Detect which cell encompasses the target text, then output its [x, y] center coordinate. 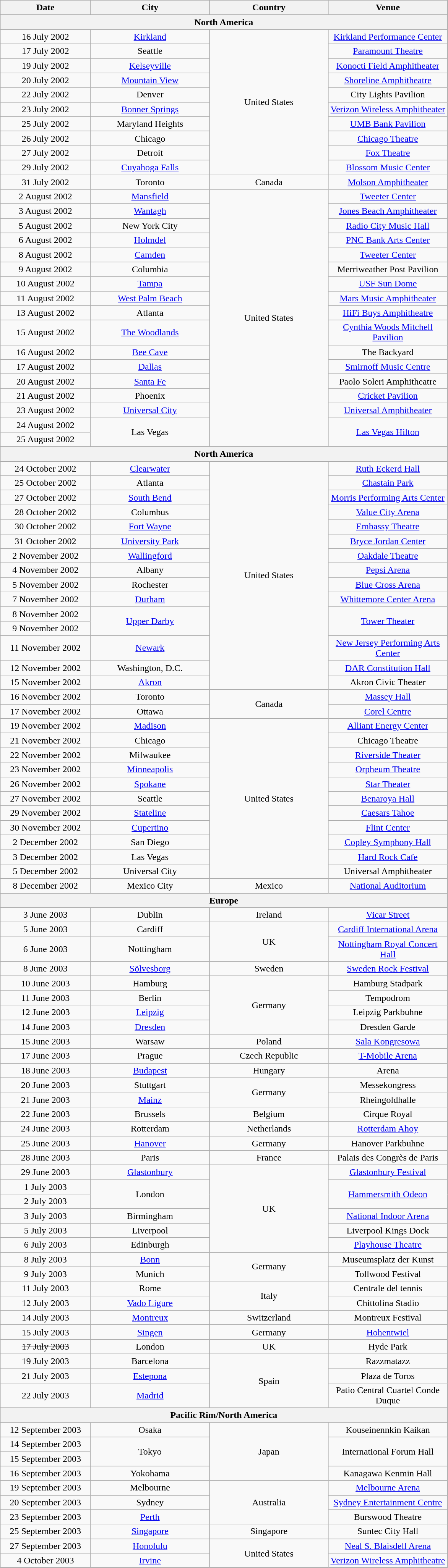
The Woodlands [150, 332]
Ireland [269, 915]
Stuttgart [150, 1085]
Holmdel [150, 240]
National Auditorium [388, 886]
9 November 2002 [45, 628]
Centrale del tennis [388, 1288]
Caesars Tahoe [388, 813]
Phoenix [150, 396]
New York City [150, 226]
22 November 2002 [45, 755]
31 October 2002 [45, 541]
Switzerland [269, 1317]
20 July 2002 [45, 80]
16 September 2003 [45, 1473]
8 June 2003 [45, 969]
Denver [150, 95]
30 October 2002 [45, 527]
14 September 2003 [45, 1444]
Rotterdam [150, 1128]
17 November 2002 [45, 711]
31 July 2002 [45, 182]
3 August 2002 [45, 211]
Plaza de Toros [388, 1376]
Konocti Field Amphitheater [388, 66]
Vicar Street [388, 915]
20 September 2003 [45, 1502]
Camden [150, 255]
Tower Theater [388, 621]
7 November 2002 [45, 599]
Rheingoldhalle [388, 1099]
12 November 2002 [45, 668]
Mexico [269, 886]
PNC Bank Arts Center [388, 240]
USF Sun Dome [388, 284]
10 August 2002 [45, 284]
Alliant Energy Center [388, 726]
Czech Republic [269, 1056]
Barcelona [150, 1361]
Sölvesborg [150, 969]
T-Mobile Arena [388, 1056]
Arena [388, 1070]
5 December 2002 [45, 871]
Stateline [150, 813]
Minneapolis [150, 769]
Detroit [150, 153]
Cupertino [150, 828]
Paramount Theatre [388, 51]
Dresden Garde [388, 1027]
Star Theater [388, 784]
Morris Performing Arts Center [388, 498]
Hanover Parkbuhne [388, 1143]
Mainz [150, 1099]
Tokyo [150, 1452]
29 July 2002 [45, 167]
17 June 2003 [45, 1056]
Japan [269, 1452]
22 July 2003 [45, 1395]
21 June 2003 [45, 1099]
6 July 2003 [45, 1245]
Cirque Royal [388, 1114]
Australia [269, 1502]
Poland [269, 1041]
11 June 2003 [45, 998]
Merriweather Post Pavilion [388, 269]
8 July 2003 [45, 1259]
Venue [388, 8]
3 July 2003 [45, 1216]
Akron Civic Theater [388, 682]
14 June 2003 [45, 1027]
28 June 2003 [45, 1158]
Liverpool Kings Dock [388, 1230]
17 July 2003 [45, 1347]
Value City Arena [388, 512]
25 August 2002 [45, 440]
Irvine [150, 1560]
28 October 2002 [45, 512]
9 July 2003 [45, 1274]
Liverpool [150, 1230]
Mountain View [150, 80]
DAR Constitution Hall [388, 668]
Spokane [150, 784]
2 August 2002 [45, 197]
Paris [150, 1158]
HiFi Buys Amphitheatre [388, 313]
Massey Hall [388, 697]
21 August 2002 [45, 396]
19 November 2002 [45, 726]
Whittemore Center Arena [388, 599]
Columbus [150, 512]
Cricket Pavilion [388, 396]
22 June 2003 [45, 1114]
Verizon Wireless Amphitheatre [388, 1560]
30 November 2002 [45, 828]
3 December 2002 [45, 857]
Country [269, 8]
Perth [150, 1517]
23 July 2002 [45, 109]
27 November 2002 [45, 799]
23 September 2003 [45, 1517]
Tampa [150, 284]
2 December 2002 [45, 842]
Rochester [150, 585]
Kanagawa Kenmin Hall [388, 1473]
Chittolina Stadio [388, 1303]
Verizon Wireless Amphitheater [388, 109]
Sydney [150, 1502]
New Jersey Performing Arts Center [388, 648]
24 August 2002 [45, 425]
4 November 2002 [45, 570]
20 June 2003 [45, 1085]
Montreux [150, 1317]
Kirkland [150, 37]
Estepona [150, 1376]
Hard Rock Cafe [388, 857]
24 June 2003 [45, 1128]
Clearwater [150, 469]
25 September 2003 [45, 1531]
Netherlands [269, 1128]
Mars Music Amphitheater [388, 298]
Montreux Festival [388, 1317]
Munich [150, 1274]
Razzmatazz [388, 1361]
Copley Symphony Hall [388, 842]
Hamburg [150, 983]
11 August 2002 [45, 298]
Tempodrom [388, 998]
Durham [150, 599]
Las Vegas Hilton [388, 432]
Suntec City Hall [388, 1531]
Maryland Heights [150, 124]
Cynthia Woods Mitchell Pavilion [388, 332]
Leipzig Parkbuhne [388, 1012]
Hamburg Stadpark [388, 983]
22 July 2002 [45, 95]
Sweden [269, 969]
19 July 2003 [45, 1361]
Berlin [150, 998]
Wallingford [150, 556]
Paolo Soleri Amphitheatre [388, 381]
Ottawa [150, 711]
Rotterdam Ahoy [388, 1128]
Bryce Jordan Center [388, 541]
City [150, 8]
Messekongress [388, 1085]
1 July 2003 [45, 1187]
Glastonbury [150, 1172]
3 June 2003 [45, 915]
Hyde Park [388, 1347]
29 June 2003 [45, 1172]
2 July 2003 [45, 1201]
Dallas [150, 367]
24 October 2002 [45, 469]
Columbia [150, 269]
Newark [150, 648]
Riverside Theater [388, 755]
Santa Fe [150, 381]
Kouseinennkin Kaikan [388, 1430]
Hungary [269, 1070]
Albany [150, 570]
5 June 2003 [45, 929]
21 November 2002 [45, 740]
26 July 2002 [45, 138]
Pepsi Arena [388, 570]
Radio City Music Hall [388, 226]
Hanover [150, 1143]
Europe [224, 900]
Date [45, 8]
Blossom Music Center [388, 167]
City Lights Pavilion [388, 95]
Italy [269, 1296]
Washington, D.C. [150, 668]
Burswood Theatre [388, 1517]
Cuyahoga Falls [150, 167]
4 October 2003 [45, 1560]
Tollwood Festival [388, 1274]
12 June 2003 [45, 1012]
Patio Central Cuartel Conde Duque [388, 1395]
Edinburgh [150, 1245]
Nottingham Royal Concert Hall [388, 949]
France [269, 1158]
5 November 2002 [45, 585]
25 July 2002 [45, 124]
Honolulu [150, 1546]
Melbourne Arena [388, 1488]
Warsaw [150, 1041]
11 November 2002 [45, 648]
29 November 2002 [45, 813]
Madrid [150, 1395]
25 June 2003 [45, 1143]
8 August 2002 [45, 255]
6 August 2002 [45, 240]
Neal S. Blaisdell Arena [388, 1546]
11 July 2003 [45, 1288]
Dresden [150, 1027]
Orpheum Theatre [388, 769]
South Bend [150, 498]
9 August 2002 [45, 269]
5 July 2003 [45, 1230]
12 September 2003 [45, 1430]
13 August 2002 [45, 313]
15 July 2003 [45, 1332]
27 September 2003 [45, 1546]
Akron [150, 682]
Yokohama [150, 1473]
The Backyard [388, 352]
5 August 2002 [45, 226]
15 November 2002 [45, 682]
Blue Cross Arena [388, 585]
West Palm Beach [150, 298]
15 August 2002 [45, 332]
Oakdale Theatre [388, 556]
Chastain Park [388, 483]
Smirnoff Music Centre [388, 367]
Budapest [150, 1070]
12 July 2003 [45, 1303]
20 August 2002 [45, 381]
18 June 2003 [45, 1070]
Embassy Theatre [388, 527]
Jones Beach Amphitheater [388, 211]
Playhouse Theatre [388, 1245]
19 July 2002 [45, 66]
Rome [150, 1288]
Osaka [150, 1430]
Kirkland Performance Center [388, 37]
Cardiff International Arena [388, 929]
16 November 2002 [45, 697]
Fort Wayne [150, 527]
Museumsplatz der Kunst [388, 1259]
Bee Cave [150, 352]
Leipzig [150, 1012]
International Forum Hall [388, 1452]
27 October 2002 [45, 498]
Benaroya Hall [388, 799]
Upper Darby [150, 621]
Pacific Rim/North America [224, 1415]
Ruth Eckerd Hall [388, 469]
Flint Center [388, 828]
Spain [269, 1381]
Bonner Springs [150, 109]
Melbourne [150, 1488]
6 June 2003 [45, 949]
University Park [150, 541]
Milwaukee [150, 755]
16 August 2002 [45, 352]
Singen [150, 1332]
17 August 2002 [45, 367]
27 July 2002 [45, 153]
Fox Theatre [388, 153]
2 November 2002 [45, 556]
Molson Amphitheater [388, 182]
8 December 2002 [45, 886]
Nottingham [150, 949]
19 September 2003 [45, 1488]
15 June 2003 [45, 1041]
Sala Kongresowa [388, 1041]
Madison [150, 726]
Dublin [150, 915]
14 July 2003 [45, 1317]
Kelseyville [150, 66]
Hohentwiel [388, 1332]
15 September 2003 [45, 1459]
23 August 2002 [45, 410]
25 October 2002 [45, 483]
Bonn [150, 1259]
Wantagh [150, 211]
17 July 2002 [45, 51]
San Diego [150, 842]
Sweden Rock Festival [388, 969]
Sydney Entertainment Centre [388, 1502]
Mexico City [150, 886]
26 November 2002 [45, 784]
16 July 2002 [45, 37]
UMB Bank Pavilion [388, 124]
Brussels [150, 1114]
Vado Ligure [150, 1303]
10 June 2003 [45, 983]
Prague [150, 1056]
Corel Centre [388, 711]
Palais des Congrès de Paris [388, 1158]
21 July 2003 [45, 1376]
Birmingham [150, 1216]
National Indoor Arena [388, 1216]
Hammersmith Odeon [388, 1194]
8 November 2002 [45, 614]
23 November 2002 [45, 769]
Cardiff [150, 929]
Shoreline Amphitheatre [388, 80]
Belgium [269, 1114]
Mansfield [150, 197]
Glastonbury Festival [388, 1172]
